Find where the given text appears and provide that cell's center as (x, y) coordinate. 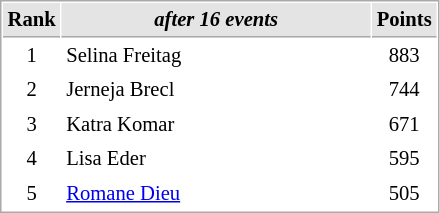
Points (404, 20)
Jerneja Brecl (216, 90)
Lisa Eder (216, 158)
after 16 events (216, 20)
4 (32, 158)
5 (32, 194)
595 (404, 158)
744 (404, 90)
883 (404, 56)
Romane Dieu (216, 194)
505 (404, 194)
671 (404, 124)
2 (32, 90)
Selina Freitag (216, 56)
Rank (32, 20)
3 (32, 124)
Katra Komar (216, 124)
1 (32, 56)
